Detect which cell encompasses the target text, then output its (X, Y) center coordinate. 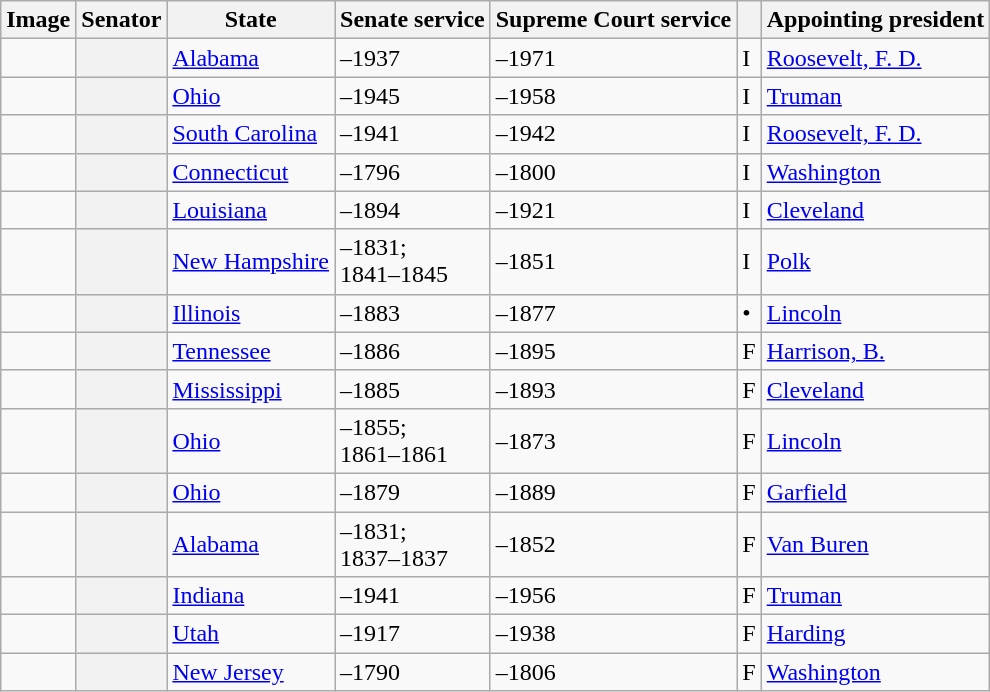
New Jersey (251, 672)
–1958 (614, 96)
Illinois (251, 313)
–1886 (413, 351)
Garfield (876, 492)
New Hampshire (251, 262)
Connecticut (251, 172)
–1831;1837–1837 (413, 544)
Tennessee (251, 351)
Senator (122, 20)
–1851 (614, 262)
–1971 (614, 58)
–1956 (614, 596)
–1873 (614, 440)
–1852 (614, 544)
Harrison, B. (876, 351)
Polk (876, 262)
–1796 (413, 172)
Senate service (413, 20)
–1942 (614, 134)
–1889 (614, 492)
South Carolina (251, 134)
Harding (876, 634)
• (749, 313)
Utah (251, 634)
–1877 (614, 313)
–1937 (413, 58)
Louisiana (251, 210)
State (251, 20)
–1790 (413, 672)
–1885 (413, 389)
–1855;1861–1861 (413, 440)
Van Buren (876, 544)
–1800 (614, 172)
–1894 (413, 210)
–1879 (413, 492)
Supreme Court service (614, 20)
Mississippi (251, 389)
–1938 (614, 634)
–1945 (413, 96)
–1921 (614, 210)
Indiana (251, 596)
–1883 (413, 313)
Image (38, 20)
–1895 (614, 351)
–1831;1841–1845 (413, 262)
–1806 (614, 672)
–1917 (413, 634)
Appointing president (876, 20)
–1893 (614, 389)
